Pinpoint the cell where the given text exists, returning its [x, y] midpoint coordinate. 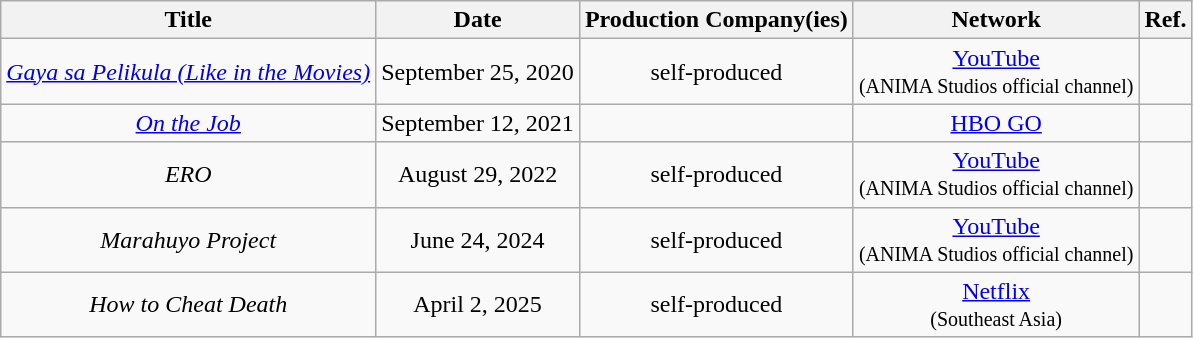
Title [188, 20]
On the Job [188, 123]
Date [478, 20]
Production Company(ies) [716, 20]
HBO GO [996, 123]
September 25, 2020 [478, 72]
Ref. [1166, 20]
How to Cheat Death [188, 304]
September 12, 2021 [478, 123]
Gaya sa Pelikula (Like in the Movies) [188, 72]
Network [996, 20]
Netflix(Southeast Asia) [996, 304]
Marahuyo Project [188, 240]
August 29, 2022 [478, 174]
ERO [188, 174]
June 24, 2024 [478, 240]
April 2, 2025 [478, 304]
